Pinpoint the cell where the given text exists, returning its [x, y] midpoint coordinate. 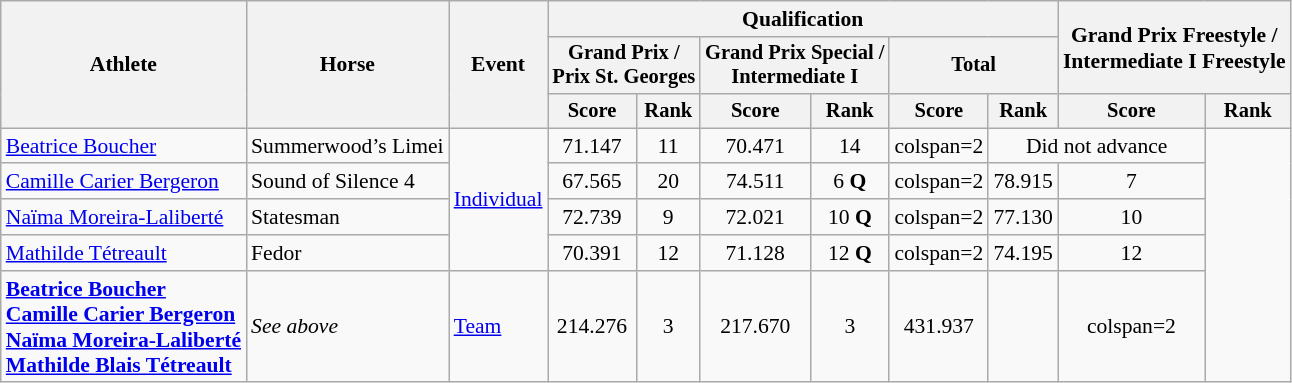
70.471 [755, 146]
77.130 [1022, 217]
217.670 [755, 327]
78.915 [1022, 182]
20 [668, 182]
Sound of Silence 4 [348, 182]
67.565 [592, 182]
See above [348, 327]
72.739 [592, 217]
214.276 [592, 327]
Grand Prix /Prix St. Georges [624, 66]
Naïma Moreira-Laliberté [124, 217]
Statesman [348, 217]
71.128 [755, 253]
Beatrice Boucher [124, 146]
Horse [348, 64]
6 Q [850, 182]
7 [1132, 182]
Grand Prix Freestyle /Intermediate I Freestyle [1174, 48]
74.511 [755, 182]
71.147 [592, 146]
Grand Prix Special /Intermediate I [794, 66]
Did not advance [1096, 146]
10 Q [850, 217]
Team [498, 327]
Qualification [803, 19]
431.937 [938, 327]
74.195 [1022, 253]
Mathilde Tétreault [124, 253]
Event [498, 64]
10 [1132, 217]
70.391 [592, 253]
12 Q [850, 253]
Camille Carier Bergeron [124, 182]
9 [668, 217]
Individual [498, 199]
14 [850, 146]
Fedor [348, 253]
Beatrice BoucherCamille Carier BergeronNaïma Moreira-LalibertéMathilde Blais Tétreault [124, 327]
Athlete [124, 64]
72.021 [755, 217]
11 [668, 146]
Summerwood’s Limei [348, 146]
Total [974, 66]
